Detect which cell encompasses the target text, then output its [X, Y] center coordinate. 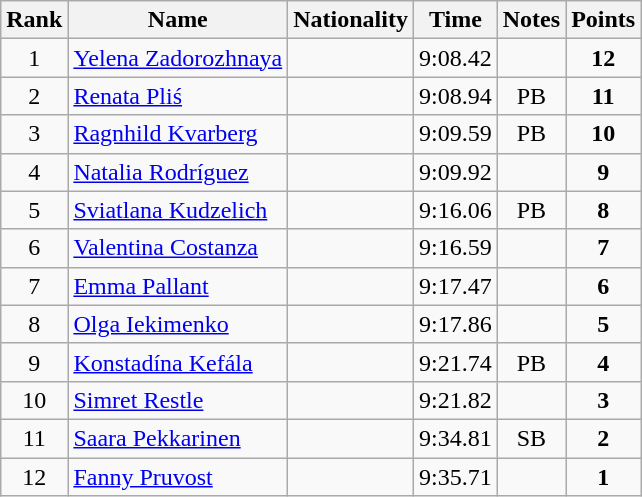
9:34.81 [455, 438]
Notes [531, 20]
Konstadína Kefála [178, 362]
Yelena Zadorozhnaya [178, 58]
Fanny Pruvost [178, 477]
Natalia Rodríguez [178, 172]
9:35.71 [455, 477]
Saara Pekkarinen [178, 438]
9:16.59 [455, 248]
Name [178, 20]
9:21.74 [455, 362]
Points [604, 20]
Olga Iekimenko [178, 324]
SB [531, 438]
Rank [34, 20]
Valentina Costanza [178, 248]
9:09.59 [455, 134]
Simret Restle [178, 400]
Renata Pliś [178, 96]
9:08.42 [455, 58]
Sviatlana Kudzelich [178, 210]
Nationality [351, 20]
9:17.86 [455, 324]
9:16.06 [455, 210]
Ragnhild Kvarberg [178, 134]
Emma Pallant [178, 286]
Time [455, 20]
9:09.92 [455, 172]
9:08.94 [455, 96]
9:21.82 [455, 400]
9:17.47 [455, 286]
